Find where the given text appears and provide that cell's center as [x, y] coordinate. 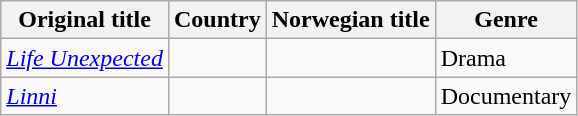
Genre [506, 20]
Norwegian title [350, 20]
Linni [85, 96]
Documentary [506, 96]
Drama [506, 58]
Life Unexpected [85, 58]
Country [217, 20]
Original title [85, 20]
